Return the (X, Y) coordinate for the center point of the cell that contains the specified text.  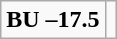
BU –17.5 (53, 19)
